Provide the (X, Y) coordinate of the cell's center where the given text is located.  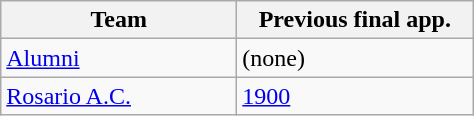
(none) (355, 58)
Alumni (119, 58)
Previous final app. (355, 20)
Rosario A.C. (119, 96)
1900 (355, 96)
Team (119, 20)
